Determine the (x, y) coordinate at the center of the cell enclosing the given text.  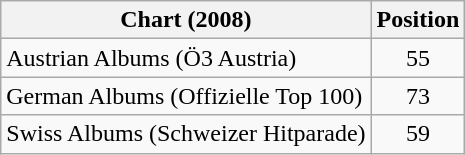
Austrian Albums (Ö3 Austria) (186, 58)
German Albums (Offizielle Top 100) (186, 96)
Position (418, 20)
55 (418, 58)
73 (418, 96)
Swiss Albums (Schweizer Hitparade) (186, 134)
59 (418, 134)
Chart (2008) (186, 20)
